Detect which cell encompasses the target text, then output its (X, Y) center coordinate. 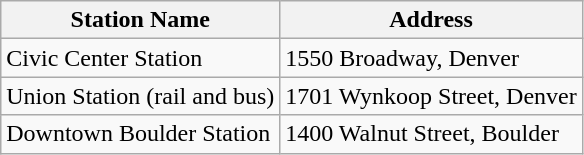
1400 Walnut Street, Boulder (431, 134)
Civic Center Station (140, 58)
Station Name (140, 20)
Address (431, 20)
1701 Wynkoop Street, Denver (431, 96)
1550 Broadway, Denver (431, 58)
Downtown Boulder Station (140, 134)
Union Station (rail and bus) (140, 96)
